Identify which cell holds the provided text, then report its [x, y] central coordinate. 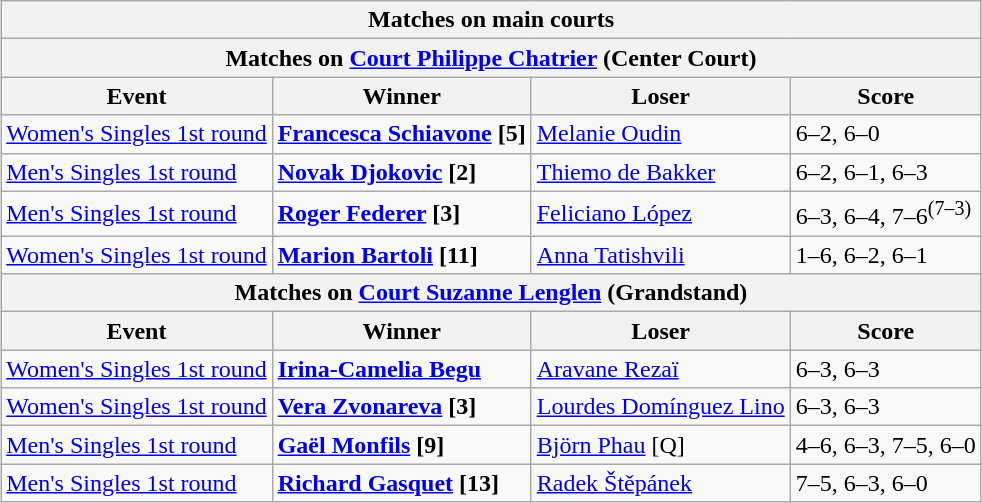
7–5, 6–3, 6–0 [886, 483]
Thiemo de Bakker [660, 172]
Melanie Oudin [660, 134]
Aravane Rezaï [660, 369]
6–3, 6–4, 7–6(7–3) [886, 214]
6–2, 6–0 [886, 134]
Lourdes Domínguez Lino [660, 407]
4–6, 6–3, 7–5, 6–0 [886, 445]
Matches on Court Suzanne Lenglen (Grandstand) [492, 293]
Roger Federer [3] [402, 214]
Richard Gasquet [13] [402, 483]
Björn Phau [Q] [660, 445]
Gaël Monfils [9] [402, 445]
1–6, 6–2, 6–1 [886, 255]
Marion Bartoli [11] [402, 255]
Anna Tatishvili [660, 255]
Irina-Camelia Begu [402, 369]
6–2, 6–1, 6–3 [886, 172]
Francesca Schiavone [5] [402, 134]
Feliciano López [660, 214]
Novak Djokovic [2] [402, 172]
Matches on Court Philippe Chatrier (Center Court) [492, 58]
Matches on main courts [492, 20]
Radek Štěpánek [660, 483]
Vera Zvonareva [3] [402, 407]
